Pinpoint the cell where the given text exists, returning its [x, y] midpoint coordinate. 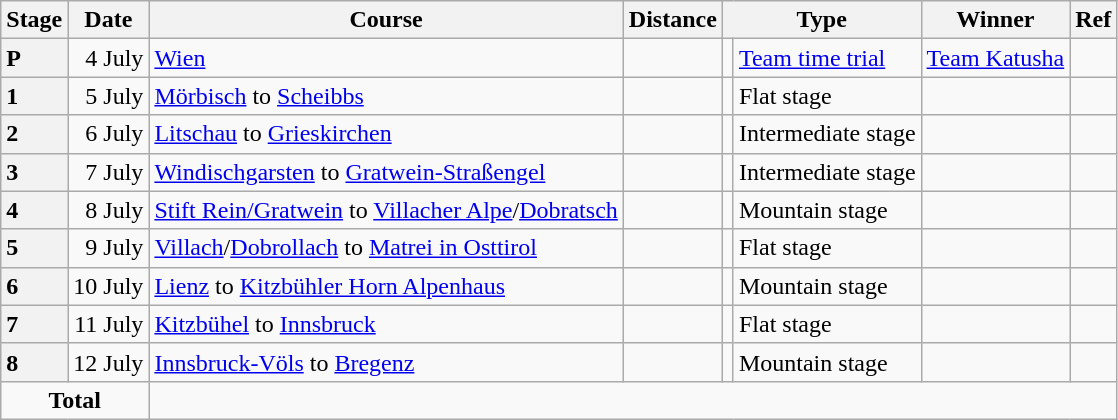
Course [386, 20]
Kitzbühel to Innsbruck [386, 324]
8 July [108, 210]
6 [34, 286]
7 July [108, 172]
5 [34, 248]
3 [34, 172]
9 July [108, 248]
12 July [108, 362]
Windischgarsten to Gratwein-Straßengel [386, 172]
Ref [1094, 20]
Date [108, 20]
Team Katusha [996, 58]
Mörbisch to Scheibbs [386, 96]
Villach/Dobrollach to Matrei in Osttirol [386, 248]
Stage [34, 20]
4 [34, 210]
7 [34, 324]
1 [34, 96]
Litschau to Grieskirchen [386, 134]
Stift Rein/Gratwein to Villacher Alpe/Dobratsch [386, 210]
2 [34, 134]
Type [822, 20]
8 [34, 362]
Winner [996, 20]
11 July [108, 324]
5 July [108, 96]
4 July [108, 58]
Lienz to Kitzbühler Horn Alpenhaus [386, 286]
Distance [672, 20]
Team time trial [827, 58]
Wien [386, 58]
Innsbruck-Völs to Bregenz [386, 362]
6 July [108, 134]
10 July [108, 286]
P [34, 58]
Total [75, 400]
